For the text-containing cell, return its midpoint in (X, Y) coordinate format. 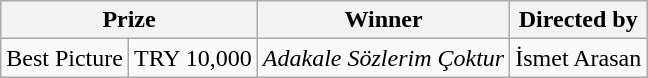
Winner (383, 20)
Prize (130, 20)
İsmet Arasan (578, 58)
Directed by (578, 20)
Best Picture (65, 58)
Adakale Sözlerim Çoktur (383, 58)
TRY 10,000 (192, 58)
